Pinpoint the cell where the given text exists, returning its [X, Y] midpoint coordinate. 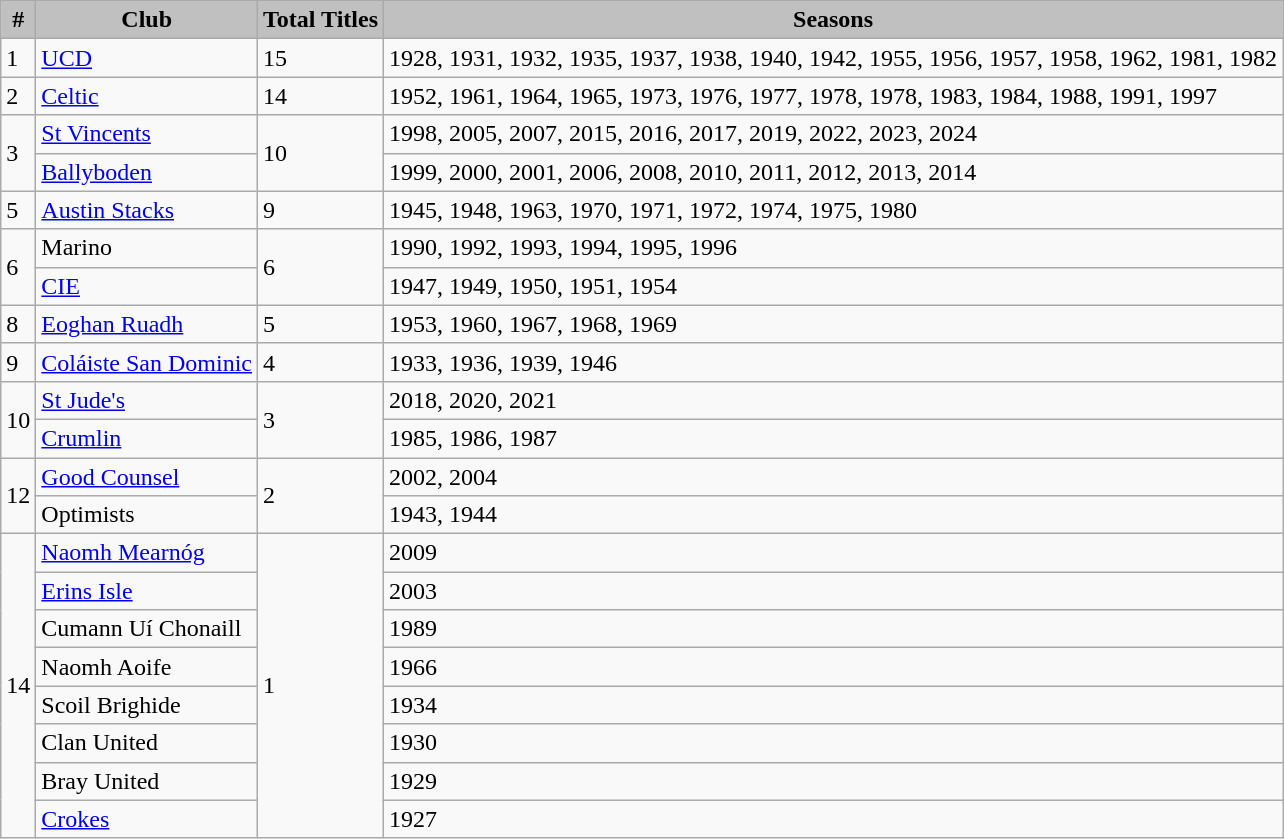
Coláiste San Dominic [147, 362]
15 [321, 58]
Optimists [147, 515]
St Jude's [147, 400]
2003 [834, 591]
8 [18, 324]
Total Titles [321, 20]
Crokes [147, 819]
1947, 1949, 1950, 1951, 1954 [834, 286]
Austin Stacks [147, 210]
1966 [834, 667]
Marino [147, 248]
2002, 2004 [834, 477]
St Vincents [147, 134]
Naomh Mearnóg [147, 553]
Ballyboden [147, 172]
2018, 2020, 2021 [834, 400]
4 [321, 362]
1999, 2000, 2001, 2006, 2008, 2010, 2011, 2012, 2013, 2014 [834, 172]
1930 [834, 743]
Bray United [147, 781]
1989 [834, 629]
Crumlin [147, 438]
1945, 1948, 1963, 1970, 1971, 1972, 1974, 1975, 1980 [834, 210]
2009 [834, 553]
Seasons [834, 20]
1929 [834, 781]
1990, 1992, 1993, 1994, 1995, 1996 [834, 248]
Club [147, 20]
Good Counsel [147, 477]
1934 [834, 705]
1933, 1936, 1939, 1946 [834, 362]
12 [18, 496]
UCD [147, 58]
# [18, 20]
1927 [834, 819]
Celtic [147, 96]
Eoghan Ruadh [147, 324]
CIE [147, 286]
1985, 1986, 1987 [834, 438]
Scoil Brighide [147, 705]
Clan United [147, 743]
1953, 1960, 1967, 1968, 1969 [834, 324]
1943, 1944 [834, 515]
Naomh Aoife [147, 667]
1952, 1961, 1964, 1965, 1973, 1976, 1977, 1978, 1978, 1983, 1984, 1988, 1991, 1997 [834, 96]
1998, 2005, 2007, 2015, 2016, 2017, 2019, 2022, 2023, 2024 [834, 134]
Erins Isle [147, 591]
Cumann Uí Chonaill [147, 629]
1928, 1931, 1932, 1935, 1937, 1938, 1940, 1942, 1955, 1956, 1957, 1958, 1962, 1981, 1982 [834, 58]
